Return the [x, y] coordinate for the center point of the cell that contains the specified text.  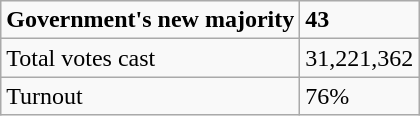
Government's new majority [150, 20]
76% [360, 96]
31,221,362 [360, 58]
Turnout [150, 96]
Total votes cast [150, 58]
43 [360, 20]
